Locate the cell with the specified text and output its (X, Y) center coordinate. 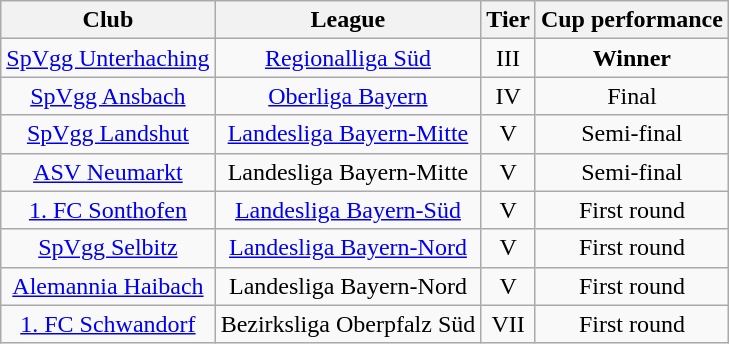
Cup performance (632, 20)
1. FC Schwandorf (108, 324)
SpVgg Selbitz (108, 248)
Bezirksliga Oberpfalz Süd (348, 324)
VII (508, 324)
SpVgg Ansbach (108, 96)
SpVgg Landshut (108, 134)
Winner (632, 58)
Club (108, 20)
Oberliga Bayern (348, 96)
League (348, 20)
III (508, 58)
IV (508, 96)
1. FC Sonthofen (108, 210)
Alemannia Haibach (108, 286)
Landesliga Bayern-Süd (348, 210)
Final (632, 96)
ASV Neumarkt (108, 172)
SpVgg Unterhaching (108, 58)
Regionalliga Süd (348, 58)
Tier (508, 20)
